Identify which cell holds the provided text, then report its [X, Y] central coordinate. 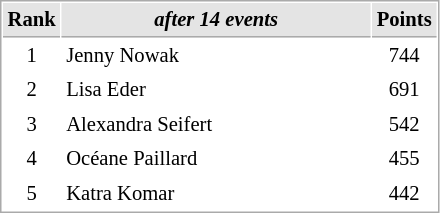
Points [404, 20]
Océane Paillard [216, 158]
4 [32, 158]
5 [32, 194]
542 [404, 124]
3 [32, 124]
2 [32, 90]
691 [404, 90]
Rank [32, 20]
1 [32, 56]
after 14 events [216, 20]
744 [404, 56]
455 [404, 158]
Katra Komar [216, 194]
Lisa Eder [216, 90]
Jenny Nowak [216, 56]
442 [404, 194]
Alexandra Seifert [216, 124]
